Return the [X, Y] coordinate for the center point of the cell that contains the specified text.  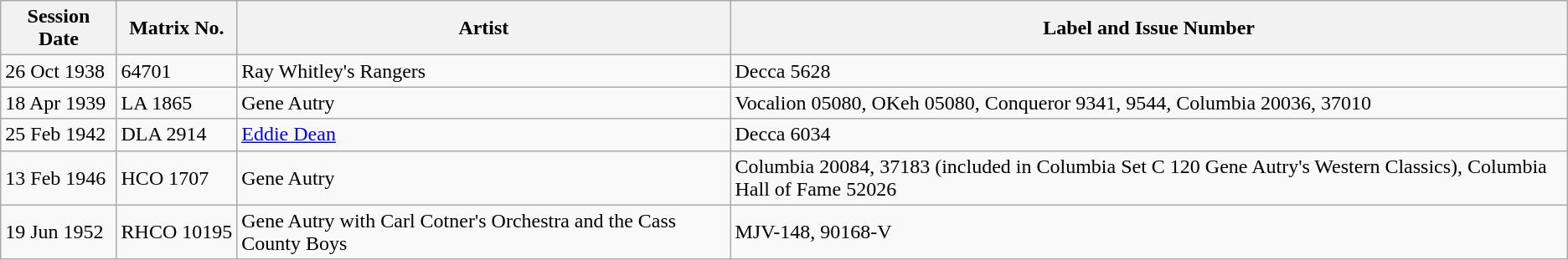
Decca 6034 [1149, 135]
Artist [484, 28]
Gene Autry with Carl Cotner's Orchestra and the Cass County Boys [484, 232]
MJV-148, 90168-V [1149, 232]
Matrix No. [177, 28]
64701 [177, 71]
Label and Issue Number [1149, 28]
13 Feb 1946 [59, 177]
Session Date [59, 28]
RHCO 10195 [177, 232]
Eddie Dean [484, 135]
25 Feb 1942 [59, 135]
Vocalion 05080, OKeh 05080, Conqueror 9341, 9544, Columbia 20036, 37010 [1149, 103]
18 Apr 1939 [59, 103]
DLA 2914 [177, 135]
26 Oct 1938 [59, 71]
Ray Whitley's Rangers [484, 71]
Decca 5628 [1149, 71]
Columbia 20084, 37183 (included in Columbia Set C 120 Gene Autry's Western Classics), Columbia Hall of Fame 52026 [1149, 177]
HCO 1707 [177, 177]
LA 1865 [177, 103]
19 Jun 1952 [59, 232]
